Locate the cell with the specified text and output its [X, Y] center coordinate. 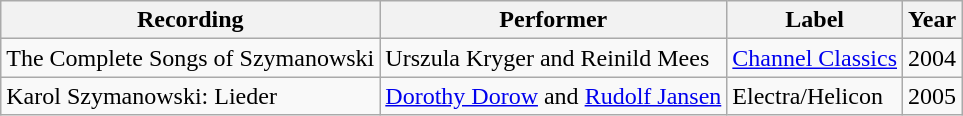
The Complete Songs of Szymanowski [190, 58]
Urszula Kryger and Reinild Mees [554, 58]
Channel Classics [815, 58]
Recording [190, 20]
2005 [932, 96]
Dorothy Dorow and Rudolf Jansen [554, 96]
2004 [932, 58]
Year [932, 20]
Performer [554, 20]
Label [815, 20]
Karol Szymanowski: Lieder [190, 96]
Electra/Helicon [815, 96]
